Identify which cell holds the provided text, then report its (x, y) central coordinate. 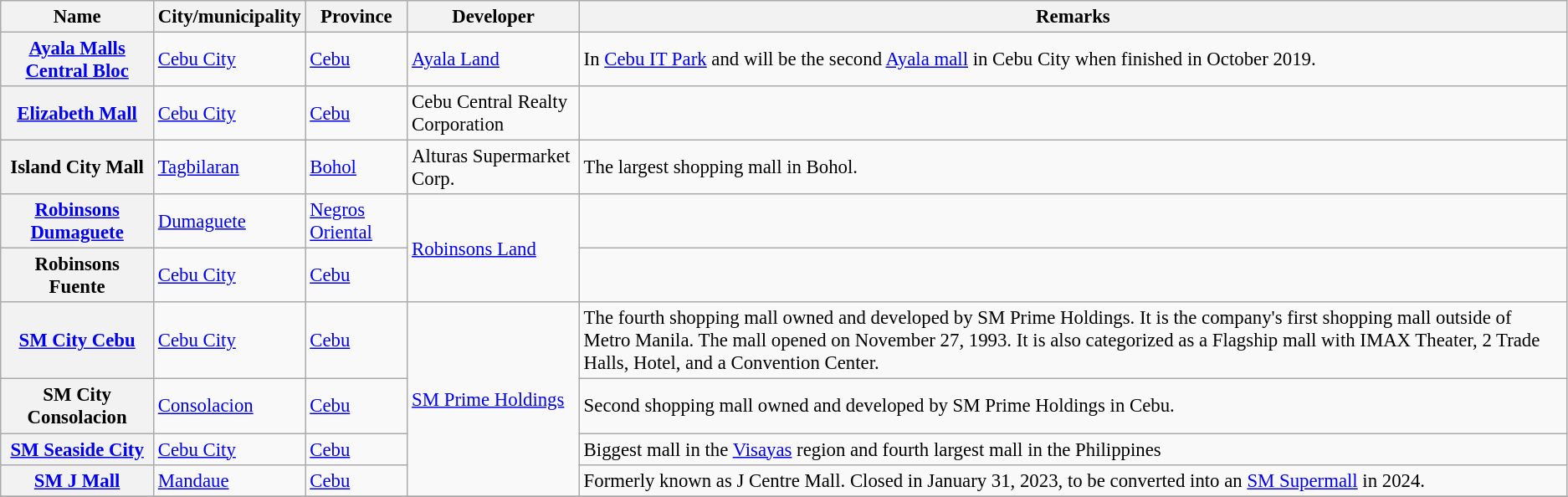
The largest shopping mall in Bohol. (1073, 167)
In Cebu IT Park and will be the second Ayala mall in Cebu City when finished in October 2019. (1073, 60)
Robinsons Land (494, 248)
City/municipality (229, 17)
Second shopping mall owned and developed by SM Prime Holdings in Cebu. (1073, 407)
SM Prime Holdings (494, 400)
Biggest mall in the Visayas region and fourth largest mall in the Philippines (1073, 449)
Developer (494, 17)
Robinsons Fuente (77, 276)
Ayala Land (494, 60)
Elizabeth Mall (77, 114)
Tagbilaran (229, 167)
SM City Cebu (77, 341)
Dumaguete (229, 221)
SM Seaside City (77, 449)
Negros Oriental (356, 221)
Consolacion (229, 407)
SM J Mall (77, 480)
Alturas Supermarket Corp. (494, 167)
Island City Mall (77, 167)
Mandaue (229, 480)
Remarks (1073, 17)
Robinsons Dumaguete (77, 221)
Ayala Malls Central Bloc (77, 60)
Province (356, 17)
Name (77, 17)
Bohol (356, 167)
Formerly known as J Centre Mall. Closed in January 31, 2023, to be converted into an SM Supermall in 2024. (1073, 480)
SM City Consolacion (77, 407)
Cebu Central Realty Corporation (494, 114)
